Extract the [X, Y] coordinate from the center of the cell holding the provided text.  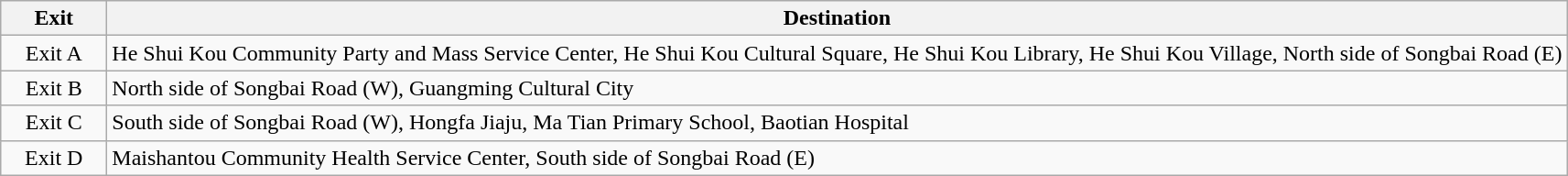
Exit D [54, 158]
Exit C [54, 123]
Destination [837, 18]
South side of Songbai Road (W), Hongfa Jiaju, Ma Tian Primary School, Baotian Hospital [837, 123]
Exit B [54, 88]
Exit [54, 18]
North side of Songbai Road (W), Guangming Cultural City [837, 88]
Maishantou Community Health Service Center, South side of Songbai Road (E) [837, 158]
Exit A [54, 53]
